Detect which cell encompasses the target text, then output its (X, Y) center coordinate. 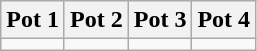
Pot 3 (160, 20)
Pot 1 (33, 20)
Pot 4 (224, 20)
Pot 2 (96, 20)
